Determine the (x, y) coordinate at the center of the cell enclosing the given text.  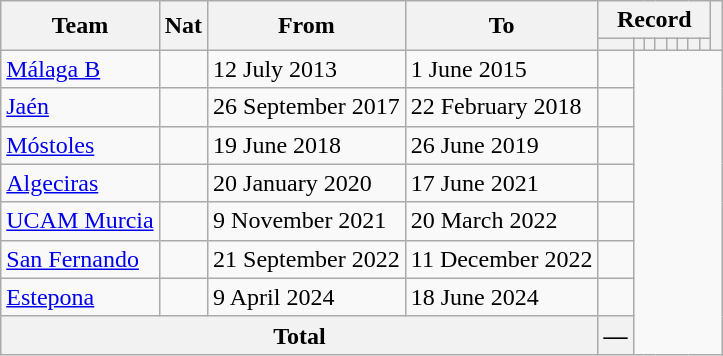
26 September 2017 (307, 107)
26 June 2019 (502, 145)
Móstoles (80, 145)
From (307, 26)
20 March 2022 (502, 221)
Total (300, 335)
18 June 2024 (502, 297)
1 June 2015 (502, 69)
Málaga B (80, 69)
Estepona (80, 297)
9 April 2024 (307, 297)
Algeciras (80, 183)
9 November 2021 (307, 221)
22 February 2018 (502, 107)
21 September 2022 (307, 259)
San Fernando (80, 259)
Team (80, 26)
Nat (183, 26)
Jaén (80, 107)
UCAM Murcia (80, 221)
19 June 2018 (307, 145)
12 July 2013 (307, 69)
— (616, 335)
Record (654, 20)
11 December 2022 (502, 259)
17 June 2021 (502, 183)
To (502, 26)
20 January 2020 (307, 183)
